Return the (X, Y) coordinate for the center point of the cell that contains the specified text.  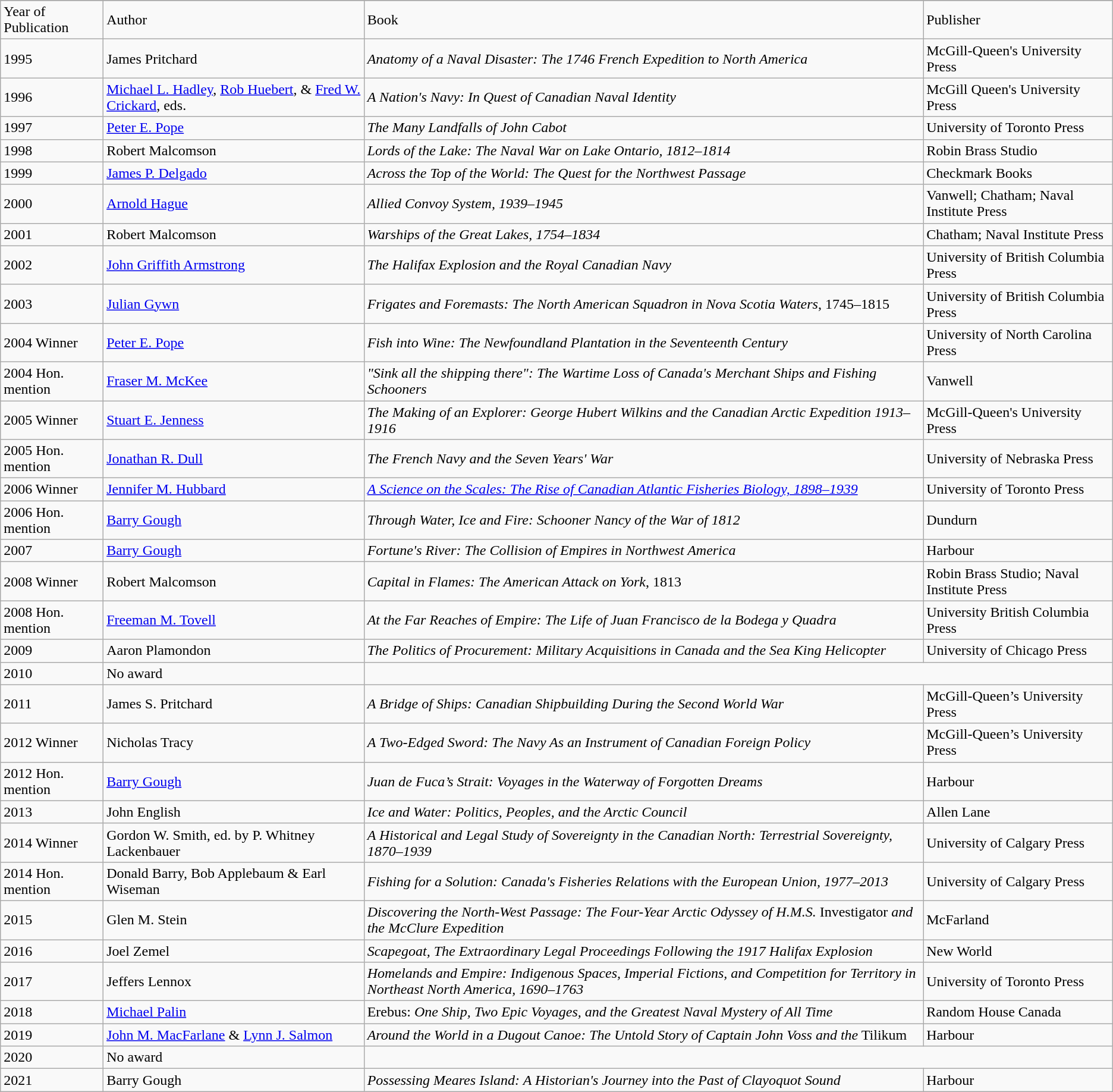
Jeffers Lennox (234, 981)
The Making of an Explorer: George Hubert Wilkins and the Canadian Arctic Expedition 1913–1916 (643, 420)
Random House Canada (1018, 1012)
2012 Winner (52, 742)
James Pritchard (234, 58)
2016 (52, 951)
2008 Hon. mention (52, 620)
Across the Top of the World: The Quest for the Northwest Passage (643, 173)
Through Water, Ice and Fire: Schooner Nancy of the War of 1812 (643, 520)
The Halifax Explosion and the Royal Canadian Navy (643, 265)
2003 (52, 303)
2004 Winner (52, 343)
Warships of the Great Lakes, 1754–1834 (643, 234)
Ice and Water: Politics, Peoples, and the Arctic Council (643, 812)
Lords of the Lake: The Naval War on Lake Ontario, 1812–1814 (643, 150)
McGill Queen's University Press (1018, 98)
2002 (52, 265)
2008 Winner (52, 582)
Fishing for a Solution: Canada's Fisheries Relations with the European Union, 1977–2013 (643, 881)
Scapegoat, The Extraordinary Legal Proceedings Following the 1917 Halifax Explosion (643, 951)
Glen M. Stein (234, 920)
Aaron Plamondon (234, 651)
James P. Delgado (234, 173)
Author (234, 20)
1998 (52, 150)
Dundurn (1018, 520)
2006 Hon. mention (52, 520)
Homelands and Empire: Indigenous Spaces, Imperial Fictions, and Competition for Territory in Northeast North America, 1690–1763 (643, 981)
Allen Lane (1018, 812)
The French Navy and the Seven Years' War (643, 459)
Fish into Wine: The Newfoundland Plantation in the Seventeenth Century (643, 343)
2012 Hon. mention (52, 782)
2020 (52, 1058)
Allied Convoy System, 1939–1945 (643, 203)
Fortune's River: The Collision of Empires in Northwest America (643, 551)
2014 Hon. mention (52, 881)
Capital in Flames: The American Attack on York, 1813 (643, 582)
2009 (52, 651)
Jonathan R. Dull (234, 459)
Discovering the North-West Passage: The Four-Year Arctic Odyssey of H.M.S. Investigator and the McClure Expedition (643, 920)
Michael Palin (234, 1012)
A Historical and Legal Study of Sovereignty in the Canadian North: Terrestrial Sovereignty, 1870–1939 (643, 842)
Anatomy of a Naval Disaster: The 1746 French Expedition to North America (643, 58)
Erebus: One Ship, Two Epic Voyages, and the Greatest Naval Mystery of All Time (643, 1012)
Stuart E. Jenness (234, 420)
2017 (52, 981)
Possessing Meares Island: A Historian's Journey into the Past of Clayoquot Sound (643, 1080)
A Nation's Navy: In Quest of Canadian Naval Identity (643, 98)
2005 Hon. mention (52, 459)
John English (234, 812)
Vanwell; Chatham; Naval Institute Press (1018, 203)
Fraser M. McKee (234, 381)
Freeman M. Tovell (234, 620)
Chatham; Naval Institute Press (1018, 234)
2004 Hon. mention (52, 381)
University British Columbia Press (1018, 620)
University of Nebraska Press (1018, 459)
1996 (52, 98)
2014 Winner (52, 842)
The Politics of Procurement: Military Acquisitions in Canada and the Sea King Helicopter (643, 651)
"Sink all the shipping there": The Wartime Loss of Canada's Merchant Ships and Fishing Schooners (643, 381)
1997 (52, 128)
James S. Pritchard (234, 704)
Vanwell (1018, 381)
2007 (52, 551)
2018 (52, 1012)
2013 (52, 812)
Robin Brass Studio; Naval Institute Press (1018, 582)
1995 (52, 58)
2019 (52, 1035)
Book (643, 20)
University of North Carolina Press (1018, 343)
Gordon W. Smith, ed. by P. Whitney Lackenbauer (234, 842)
A Two-Edged Sword: The Navy As an Instrument of Canadian Foreign Policy (643, 742)
A Bridge of Ships: Canadian Shipbuilding During the Second World War (643, 704)
Michael L. Hadley, Rob Huebert, & Fred W. Crickard, eds. (234, 98)
Nicholas Tracy (234, 742)
John M. MacFarlane & Lynn J. Salmon (234, 1035)
Donald Barry, Bob Applebaum & Earl Wiseman (234, 881)
New World (1018, 951)
The Many Landfalls of John Cabot (643, 128)
Checkmark Books (1018, 173)
John Griffith Armstrong (234, 265)
2000 (52, 203)
2005 Winner (52, 420)
2001 (52, 234)
2015 (52, 920)
Around the World in a Dugout Canoe: The Untold Story of Captain John Voss and the Tilikum (643, 1035)
2006 Winner (52, 489)
Robin Brass Studio (1018, 150)
Julian Gywn (234, 303)
Arnold Hague (234, 203)
University of Chicago Press (1018, 651)
Juan de Fuca’s Strait: Voyages in the Waterway of Forgotten Dreams (643, 782)
At the Far Reaches of Empire: The Life of Juan Francisco de la Bodega y Quadra (643, 620)
McFarland (1018, 920)
2011 (52, 704)
Publisher (1018, 20)
Year of Publication (52, 20)
Frigates and Foremasts: The North American Squadron in Nova Scotia Waters, 1745–1815 (643, 303)
A Science on the Scales: The Rise of Canadian Atlantic Fisheries Biology, 1898–1939 (643, 489)
2021 (52, 1080)
2010 (52, 673)
Jennifer M. Hubbard (234, 489)
1999 (52, 173)
Joel Zemel (234, 951)
